Identify which cell holds the provided text, then report its [X, Y] central coordinate. 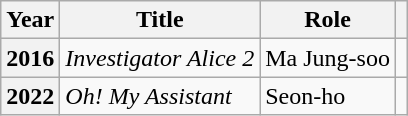
Title [160, 20]
Seon-ho [328, 96]
2016 [30, 58]
Oh! My Assistant [160, 96]
Ma Jung-soo [328, 58]
Role [328, 20]
2022 [30, 96]
Year [30, 20]
Investigator Alice 2 [160, 58]
